From the cell containing the given text, extract its center point as [x, y] coordinate. 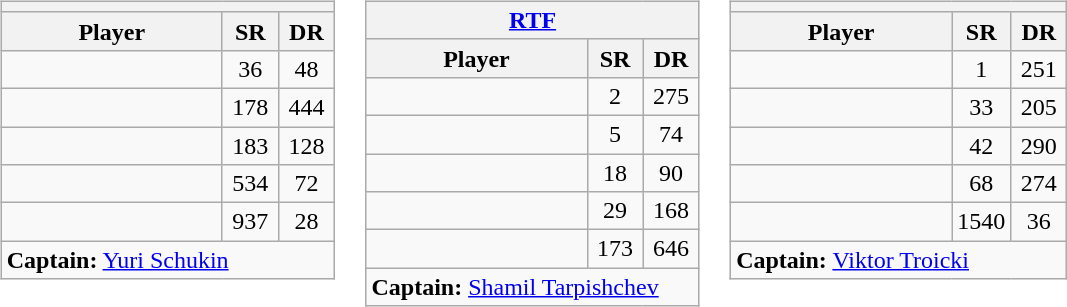
128 [306, 145]
90 [671, 173]
1 [982, 69]
251 [1039, 69]
28 [306, 222]
178 [250, 107]
29 [615, 211]
937 [250, 222]
275 [671, 96]
48 [306, 69]
Captain: Yuri Schukin [168, 260]
274 [1039, 184]
205 [1039, 107]
534 [250, 184]
173 [615, 249]
5 [615, 134]
42 [982, 145]
74 [671, 134]
33 [982, 107]
Captain: Viktor Troicki [899, 260]
72 [306, 184]
2 [615, 96]
168 [671, 211]
290 [1039, 145]
444 [306, 107]
Captain: Shamil Tarpishchev [532, 287]
68 [982, 184]
1540 [982, 222]
18 [615, 173]
646 [671, 249]
RTF [532, 20]
183 [250, 145]
